Extract the [X, Y] coordinate from the center of the cell holding the provided text.  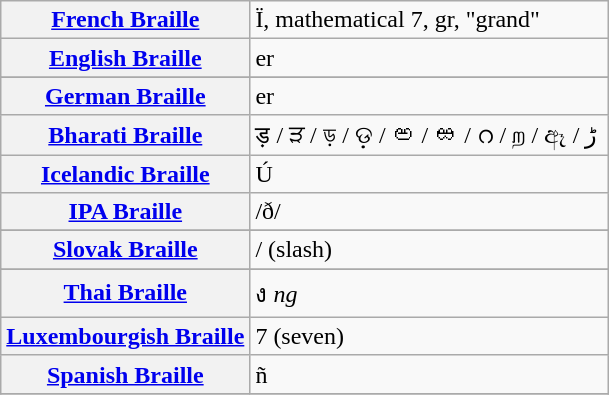
Spanish Braille [126, 374]
/ (slash) [430, 250]
Thai Braille [126, 294]
Bharati Braille [126, 135]
ड़ / ੜ / ড় / ଡ଼ / ఱ / ಱ / റ / ற / ඈ / ڑ ‎ [430, 135]
Icelandic Braille [126, 173]
Luxembourgish Braille [126, 336]
English Braille [126, 58]
French Braille [126, 20]
ñ [430, 374]
Slovak Braille [126, 250]
IPA Braille [126, 212]
/ð/ [430, 212]
Ú [430, 173]
7 (seven) [430, 336]
ง ng [430, 294]
Ï, mathematical 7, gr, "grand" [430, 20]
German Braille [126, 96]
